Pinpoint the cell where the given text exists, returning its [X, Y] midpoint coordinate. 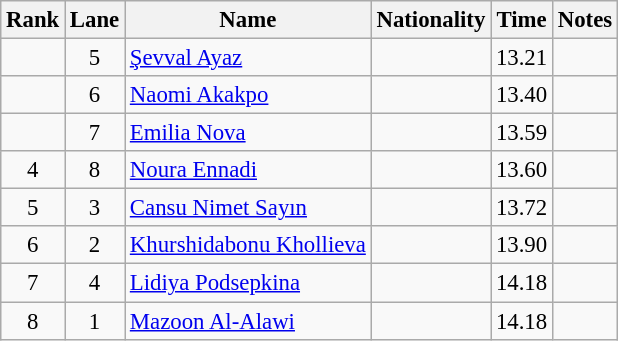
Rank [33, 20]
13.40 [522, 95]
Time [522, 20]
13.59 [522, 133]
Name [248, 20]
Nationality [430, 20]
1 [95, 321]
13.90 [522, 245]
Emilia Nova [248, 133]
Naomi Akakpo [248, 95]
3 [95, 208]
13.72 [522, 208]
Mazoon Al-Alawi [248, 321]
13.21 [522, 58]
Cansu Nimet Sayın [248, 208]
2 [95, 245]
Şevval Ayaz [248, 58]
Notes [584, 20]
Khurshidabonu Khollieva [248, 245]
Noura Ennadi [248, 170]
13.60 [522, 170]
Lidiya Podsepkina [248, 283]
Lane [95, 20]
